Pinpoint the cell where the given text exists, returning its (X, Y) midpoint coordinate. 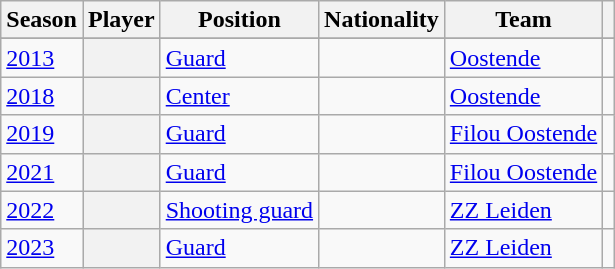
Center (239, 96)
Position (239, 20)
Nationality (382, 20)
2022 (42, 210)
Team (523, 20)
2019 (42, 134)
Player (121, 20)
Season (42, 20)
2018 (42, 96)
2023 (42, 248)
2013 (42, 58)
Shooting guard (239, 210)
2021 (42, 172)
